Locate the cell with the specified text and output its [x, y] center coordinate. 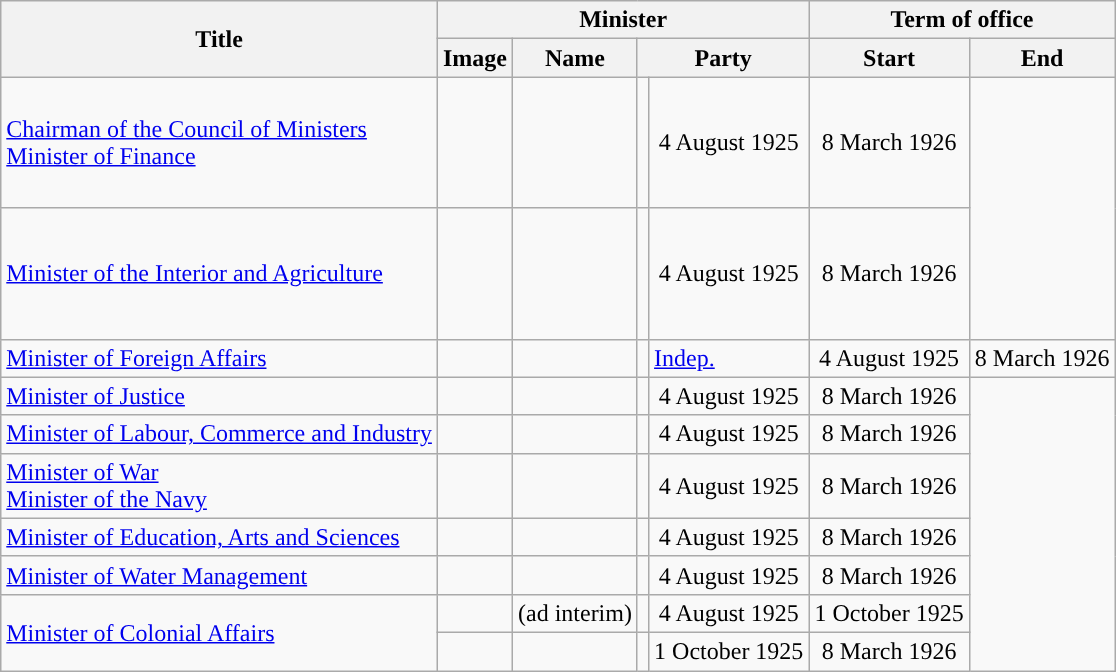
Minister of Labour, Commerce and Industry [220, 434]
Minister of the Interior and Agriculture [220, 274]
Name [574, 58]
Start [889, 58]
(ad interim) [574, 613]
Term of office [962, 20]
Chairman of the Council of Ministers Minister of Finance [220, 142]
Minister of War Minister of the Navy [220, 486]
Minister of Education, Arts and Sciences [220, 537]
End [1042, 58]
Title [220, 39]
Minister [622, 20]
Minister of Colonial Affairs [220, 632]
Minister of Foreign Affairs [220, 358]
Party [722, 58]
Indep. [729, 358]
Image [474, 58]
Minister of Water Management [220, 575]
Minister of Justice [220, 396]
